Search for the cell housing the specified text and yield its [X, Y] center coordinate. 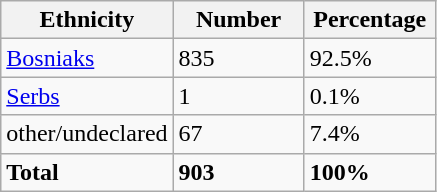
other/undeclared [87, 134]
0.1% [370, 96]
835 [238, 58]
Number [238, 20]
Serbs [87, 96]
Bosniaks [87, 58]
100% [370, 172]
Ethnicity [87, 20]
1 [238, 96]
903 [238, 172]
Percentage [370, 20]
92.5% [370, 58]
Total [87, 172]
67 [238, 134]
7.4% [370, 134]
